Locate the cell with the specified text and output its [x, y] center coordinate. 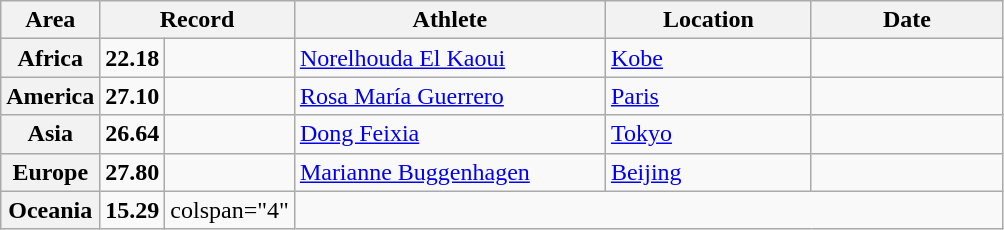
Area [50, 20]
Date [906, 20]
Rosa María Guerrero [450, 96]
Europe [50, 172]
27.10 [132, 96]
Dong Feixia [450, 134]
Location [708, 20]
Record [198, 20]
Africa [50, 58]
Tokyo [708, 134]
Paris [708, 96]
Kobe [708, 58]
Marianne Buggenhagen [450, 172]
America [50, 96]
Oceania [50, 210]
Norelhouda El Kaoui [450, 58]
26.64 [132, 134]
15.29 [132, 210]
Beijing [708, 172]
27.80 [132, 172]
colspan="4" [230, 210]
Athlete [450, 20]
22.18 [132, 58]
Asia [50, 134]
